Detect which cell encompasses the target text, then output its (X, Y) center coordinate. 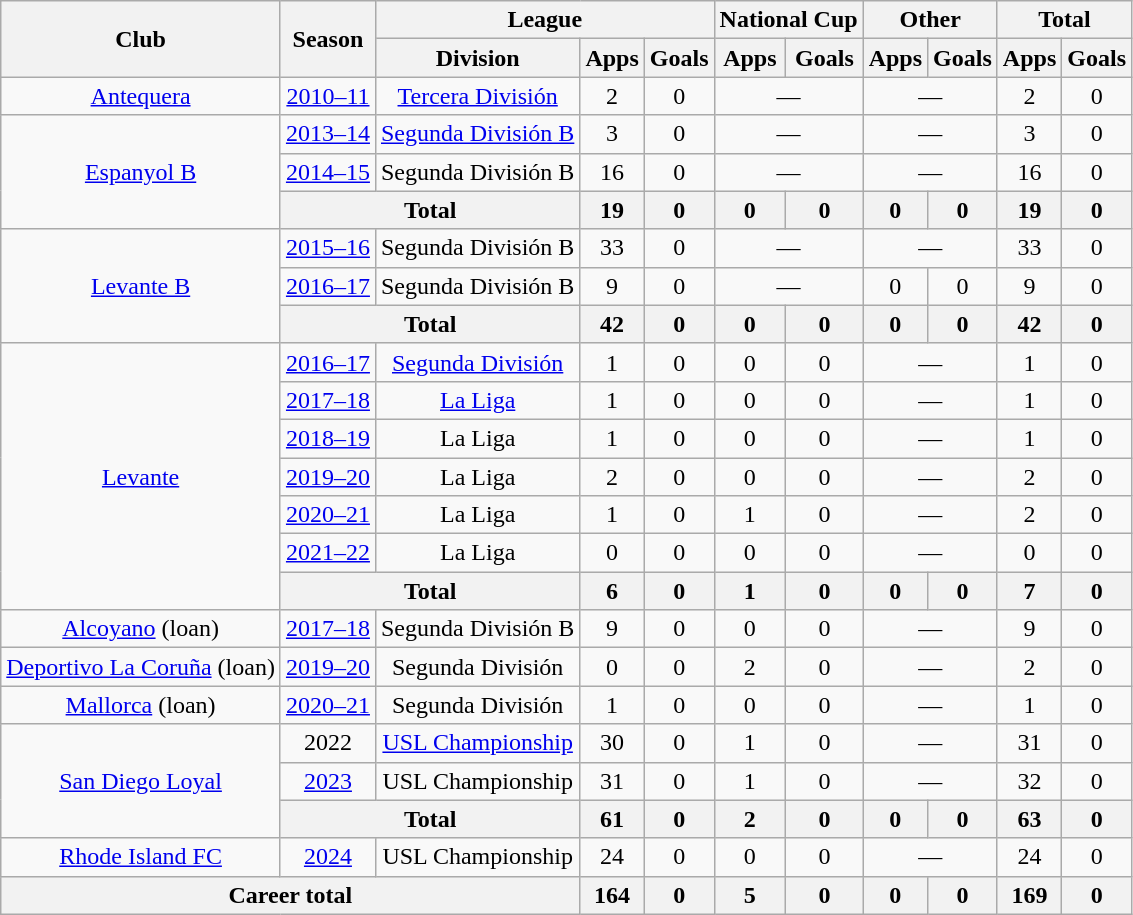
League (544, 20)
6 (612, 591)
Rhode Island FC (141, 857)
Espanyol B (141, 172)
61 (612, 819)
San Diego Loyal (141, 781)
National Cup (788, 20)
Alcoyano (loan) (141, 629)
Club (141, 39)
164 (612, 895)
Deportivo La Coruña (loan) (141, 667)
30 (612, 743)
Other (930, 20)
63 (1029, 819)
2013–14 (328, 134)
Division (477, 58)
32 (1029, 781)
Tercera División (477, 96)
2024 (328, 857)
2021–22 (328, 553)
Levante (141, 476)
2010–11 (328, 96)
Career total (290, 895)
169 (1029, 895)
5 (750, 895)
2022 (328, 743)
2023 (328, 781)
Antequera (141, 96)
7 (1029, 591)
Season (328, 39)
2015–16 (328, 248)
2018–19 (328, 438)
Levante B (141, 286)
2014–15 (328, 172)
Mallorca (loan) (141, 705)
